Capture the cell that displays the provided text and extract its (X, Y) central coordinate. 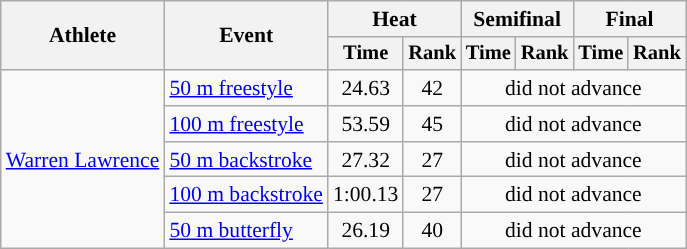
Semifinal (517, 19)
100 m freestyle (246, 124)
42 (432, 88)
50 m freestyle (246, 88)
24.63 (366, 88)
Event (246, 36)
50 m backstroke (246, 160)
100 m backstroke (246, 195)
1:00.13 (366, 195)
53.59 (366, 124)
26.19 (366, 231)
Heat (394, 19)
Athlete (83, 36)
45 (432, 124)
40 (432, 231)
Final (629, 19)
27.32 (366, 160)
Warren Lawrence (83, 159)
50 m butterfly (246, 231)
